Determine the (X, Y) coordinate at the center of the cell enclosing the given text.  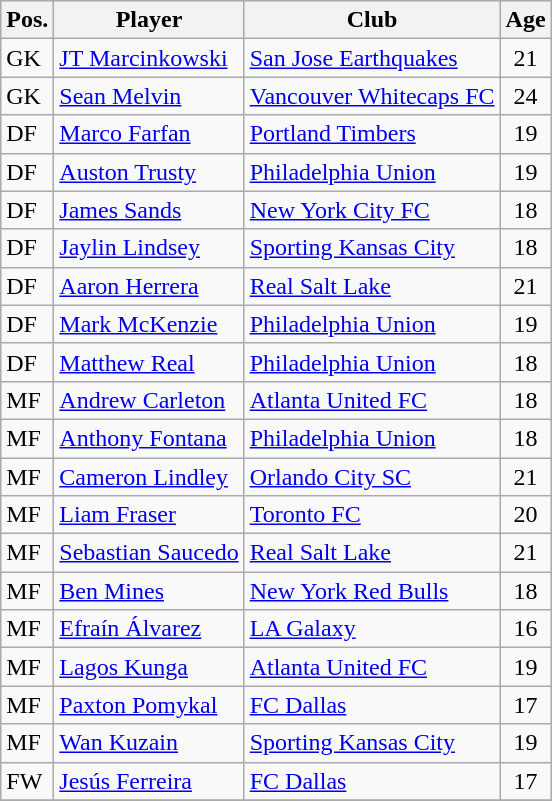
Portland Timbers (372, 134)
Toronto FC (372, 515)
Auston Trusty (149, 172)
Cameron Lindley (149, 477)
San Jose Earthquakes (372, 58)
Age (526, 20)
Pos. (28, 20)
FW (28, 781)
Marco Farfan (149, 134)
Jaylin Lindsey (149, 248)
Matthew Real (149, 362)
Mark McKenzie (149, 324)
LA Galaxy (372, 629)
Liam Fraser (149, 515)
New York Red Bulls (372, 591)
Aaron Herrera (149, 286)
Paxton Pomykal (149, 705)
16 (526, 629)
Ben Mines (149, 591)
James Sands (149, 210)
Sebastian Saucedo (149, 553)
Player (149, 20)
Lagos Kunga (149, 667)
Efraín Álvarez (149, 629)
New York City FC (372, 210)
Wan Kuzain (149, 743)
Orlando City SC (372, 477)
Sean Melvin (149, 96)
Jesús Ferreira (149, 781)
24 (526, 96)
Vancouver Whitecaps FC (372, 96)
Club (372, 20)
Andrew Carleton (149, 400)
Anthony Fontana (149, 438)
20 (526, 515)
JT Marcinkowski (149, 58)
